Determine the [X, Y] coordinate at the center of the cell enclosing the given text.  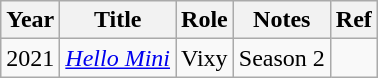
Hello Mini [118, 58]
Season 2 [282, 58]
Vixy [205, 58]
Role [205, 20]
Year [30, 20]
Ref [354, 20]
Title [118, 20]
2021 [30, 58]
Notes [282, 20]
